Locate the cell with the specified text and output its (X, Y) center coordinate. 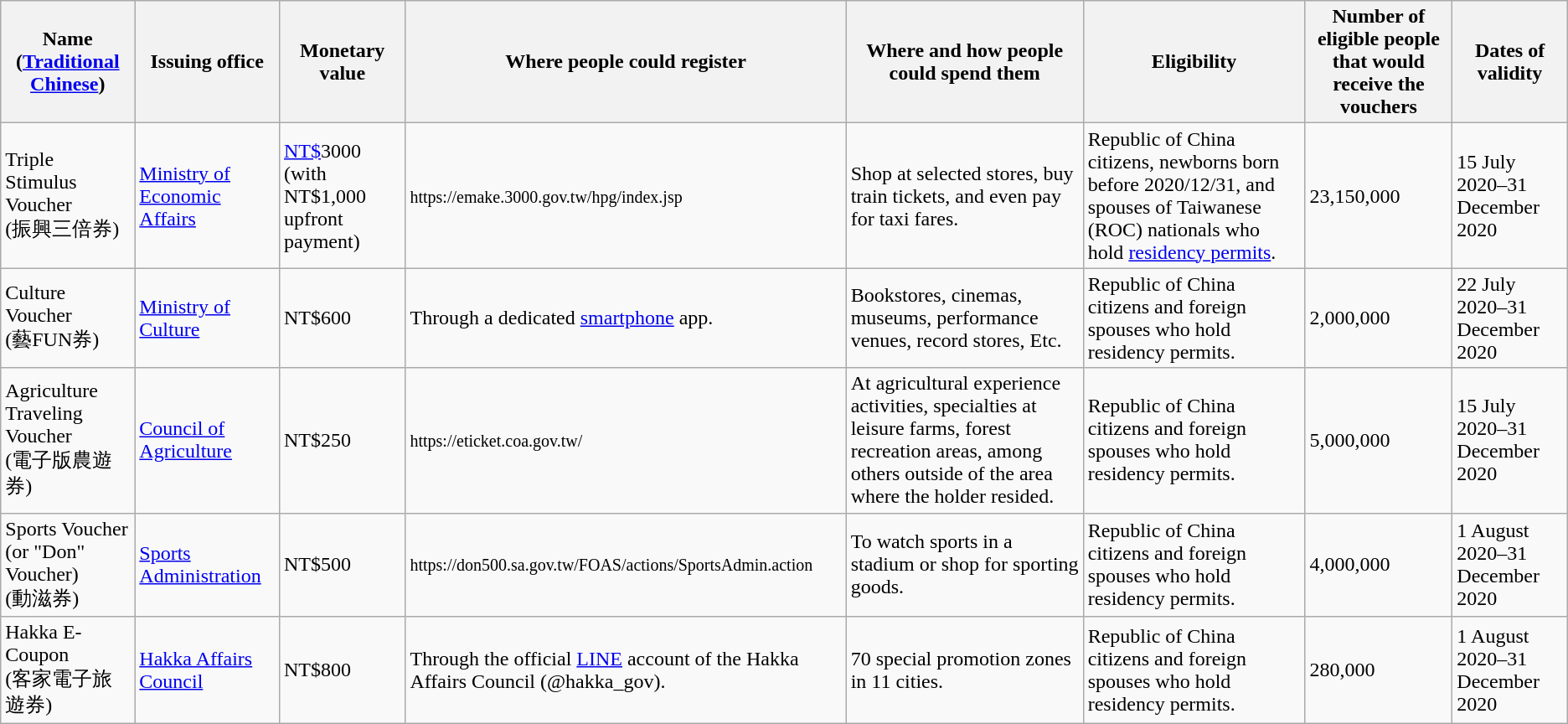
NT$500 (342, 565)
Ministry of Culture (208, 318)
To watch sports in a stadium or shop for sporting goods. (965, 565)
70 special promotion zones in 11 cities. (965, 670)
Where and how people could spend them (965, 62)
https://eticket.coa.gov.tw/ (626, 441)
https://emake.3000.gov.tw/hpg/index.jsp (626, 196)
NT$600 (342, 318)
Hakka E-Coupon(客家電子旅遊券) (68, 670)
NT$800 (342, 670)
Issuing office (208, 62)
4,000,000 (1379, 565)
Name(Traditional Chinese) (68, 62)
280,000 (1379, 670)
23,150,000 (1379, 196)
NT$3000 (with NT$1,000 upfront payment) (342, 196)
Eligibility (1194, 62)
Bookstores, cinemas, museums, performance venues, record stores, Etc. (965, 318)
2,000,000 (1379, 318)
Agriculture Traveling Voucher(電子版農遊券) (68, 441)
Dates of validity (1509, 62)
https://don500.sa.gov.tw/FOAS/actions/SportsAdmin.action (626, 565)
Hakka Affairs Council (208, 670)
Triple Stimulus Voucher(振興三倍券) (68, 196)
Monetary value (342, 62)
Republic of China citizens, newborns born before 2020/12/31, and spouses of Taiwanese (ROC) nationals who hold residency permits. (1194, 196)
Culture Voucher(藝FUN券) (68, 318)
5,000,000 (1379, 441)
NT$250 (342, 441)
Through a dedicated smartphone app. (626, 318)
22 July 2020–31 December 2020 (1509, 318)
Council of Agriculture (208, 441)
Through the official LINE account of the Hakka Affairs Council (@hakka_gov). (626, 670)
Sports Administration (208, 565)
Where people could register (626, 62)
Number of eligible people that would receive the vouchers (1379, 62)
Shop at selected stores, buy train tickets, and even pay for taxi fares. (965, 196)
Ministry of Economic Affairs (208, 196)
Sports Voucher (or "Don" Voucher)(動滋券) (68, 565)
